Determine the [X, Y] coordinate at the center of the cell enclosing the given text.  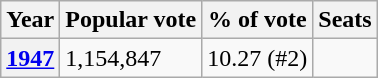
Popular vote [131, 20]
1,154,847 [131, 58]
1947 [30, 58]
Year [30, 20]
10.27 (#2) [258, 58]
Seats [345, 20]
% of vote [258, 20]
